Find where the given text appears and provide that cell's center as (X, Y) coordinate. 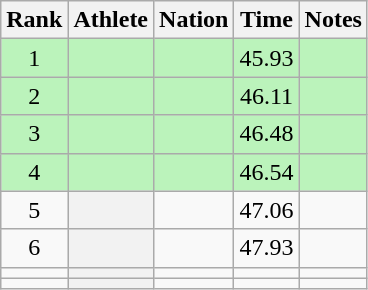
46.11 (266, 96)
Nation (194, 20)
46.54 (266, 172)
Notes (333, 20)
45.93 (266, 58)
2 (34, 96)
1 (34, 58)
46.48 (266, 134)
Rank (34, 20)
47.93 (266, 248)
47.06 (266, 210)
5 (34, 210)
4 (34, 172)
3 (34, 134)
Time (266, 20)
6 (34, 248)
Athlete (111, 20)
